Detect which cell encompasses the target text, then output its [x, y] center coordinate. 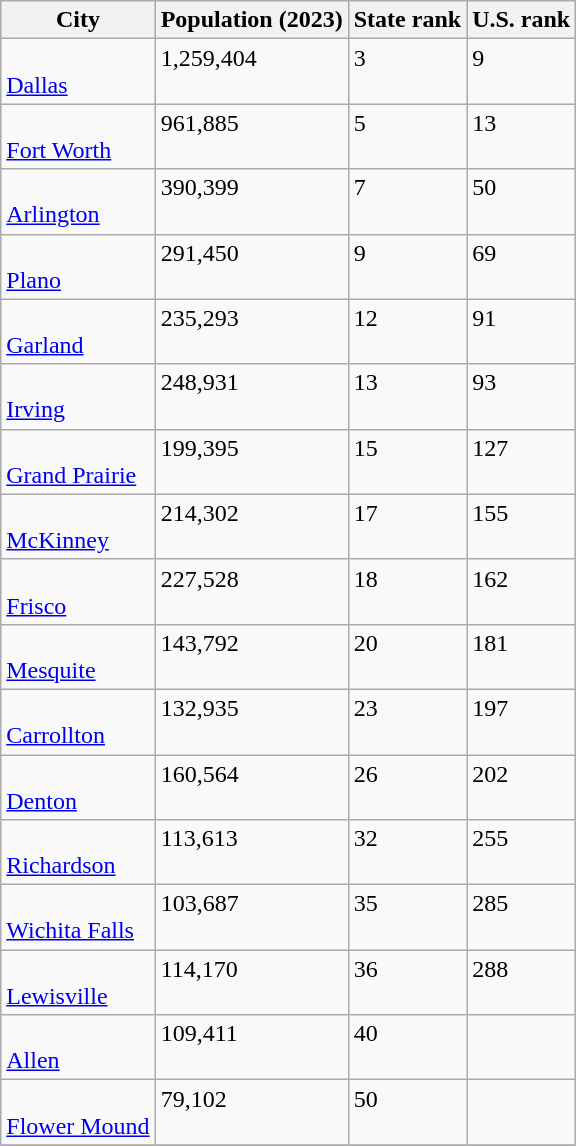
Richardson [78, 852]
103,687 [252, 918]
7 [407, 202]
291,450 [252, 266]
5 [407, 136]
132,935 [252, 722]
U.S. rank [522, 20]
127 [522, 462]
162 [522, 592]
Lewisville [78, 982]
181 [522, 656]
160,564 [252, 786]
State rank [407, 20]
17 [407, 526]
109,411 [252, 1048]
Grand Prairie [78, 462]
Fort Worth [78, 136]
114,170 [252, 982]
248,931 [252, 396]
18 [407, 592]
23 [407, 722]
40 [407, 1048]
227,528 [252, 592]
69 [522, 266]
15 [407, 462]
36 [407, 982]
20 [407, 656]
390,399 [252, 202]
79,102 [252, 1112]
26 [407, 786]
Dallas [78, 72]
Mesquite [78, 656]
113,613 [252, 852]
Allen [78, 1048]
35 [407, 918]
197 [522, 722]
202 [522, 786]
155 [522, 526]
Population (2023) [252, 20]
91 [522, 332]
961,885 [252, 136]
143,792 [252, 656]
City [78, 20]
285 [522, 918]
Plano [78, 266]
214,302 [252, 526]
Garland [78, 332]
Arlington [78, 202]
Irving [78, 396]
Wichita Falls [78, 918]
Carrollton [78, 722]
288 [522, 982]
32 [407, 852]
McKinney [78, 526]
93 [522, 396]
Flower Mound [78, 1112]
Denton [78, 786]
235,293 [252, 332]
1,259,404 [252, 72]
199,395 [252, 462]
12 [407, 332]
Frisco [78, 592]
255 [522, 852]
3 [407, 72]
